For the text-containing cell, return its midpoint in (X, Y) coordinate format. 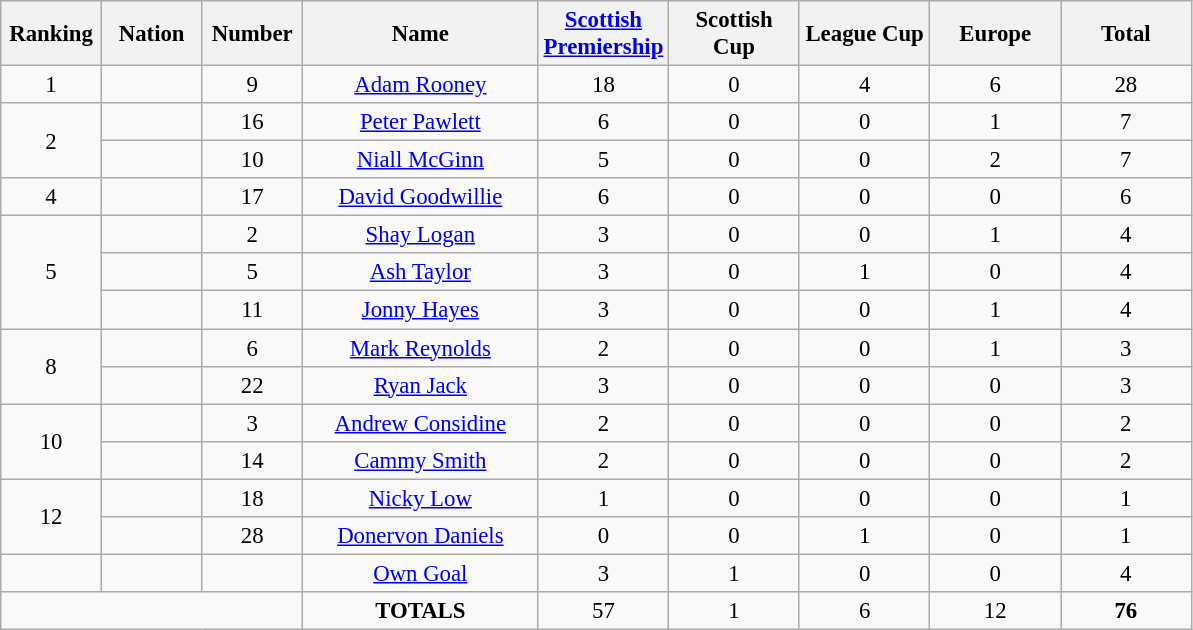
David Goodwillie (421, 197)
Jonny Hayes (421, 310)
14 (252, 460)
16 (252, 122)
Cammy Smith (421, 460)
Ranking (52, 34)
Number (252, 34)
Ash Taylor (421, 273)
Shay Logan (421, 235)
Peter Pawlett (421, 122)
11 (252, 310)
57 (604, 611)
Mark Reynolds (421, 348)
Nation (152, 34)
8 (52, 366)
Europe (996, 34)
Adam Rooney (421, 85)
9 (252, 85)
Total (1126, 34)
Own Goal (421, 573)
17 (252, 197)
Nicky Low (421, 498)
22 (252, 385)
Donervon Daniels (421, 536)
Scottish Cup (734, 34)
TOTALS (421, 611)
Name (421, 34)
League Cup (864, 34)
Ryan Jack (421, 385)
Andrew Considine (421, 423)
76 (1126, 611)
Niall McGinn (421, 160)
Scottish Premiership (604, 34)
